Pinpoint the cell where the given text exists, returning its [x, y] midpoint coordinate. 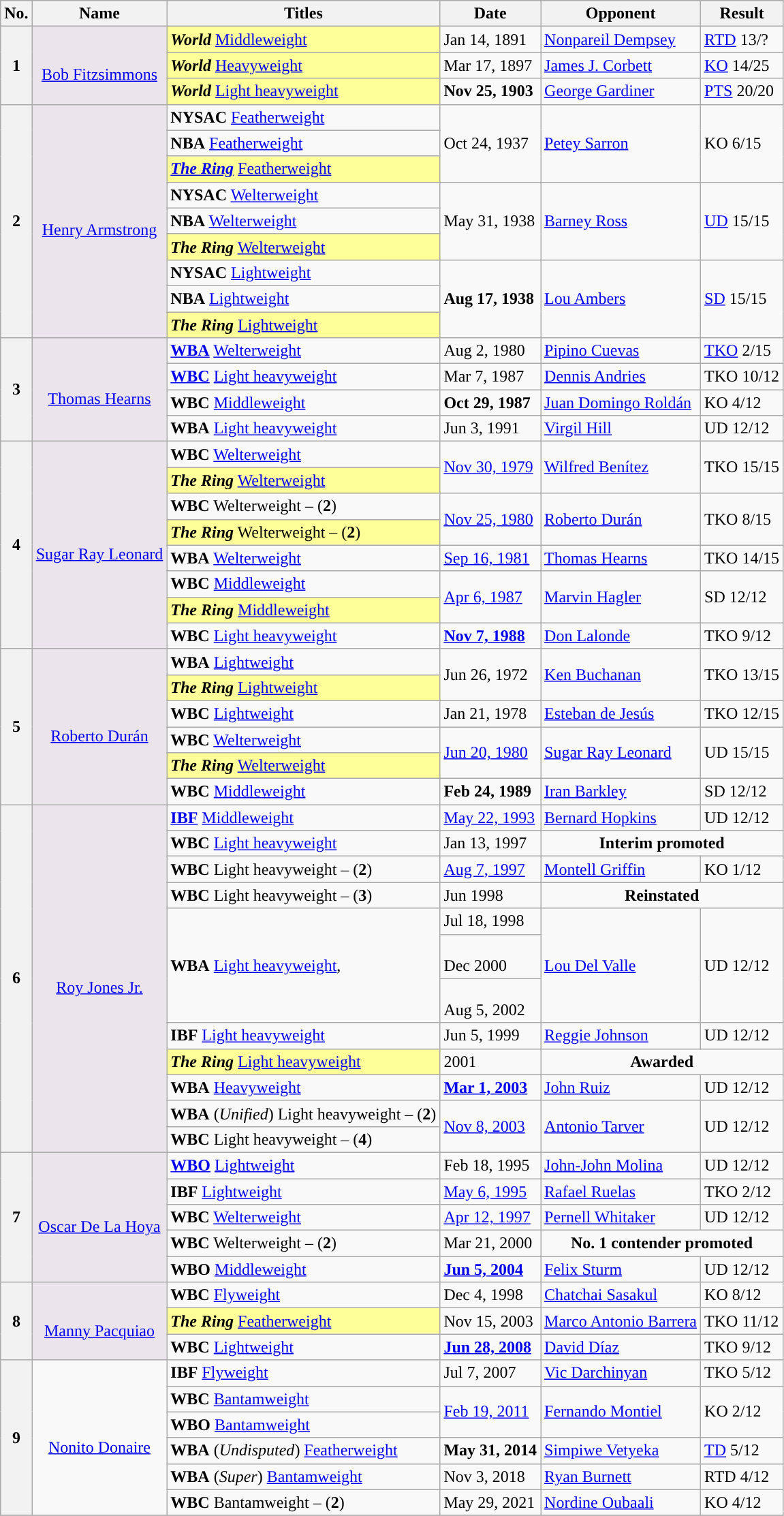
Mar 17, 1897 [490, 65]
TKO 2/15 [742, 351]
Jul 18, 1998 [490, 921]
KO 1/12 [742, 869]
Nonpareil Dempsey [621, 40]
World Light heavyweight [304, 91]
Ryan Burnett [621, 1476]
WBO Lightweight [304, 1165]
Mar 1, 2003 [490, 1087]
KO 2/12 [742, 1412]
4 [16, 545]
Don Lalonde [621, 636]
May 29, 2021 [490, 1502]
TKO 11/12 [742, 1321]
Ken Buchanan [621, 675]
Henry Armstrong [99, 221]
Chatchai Sasakul [621, 1295]
Jun 26, 1972 [490, 675]
3 [16, 390]
Esteban de Jesús [621, 713]
Bob Fitzsimmons [99, 65]
Roy Jones Jr. [99, 978]
WBA (Unified) Light heavyweight – (2) [304, 1113]
7 [16, 1217]
Rafael Ruelas [621, 1192]
Juan Domingo Roldán [621, 403]
NBA Featherweight [304, 143]
Petey Sarron [621, 143]
TKO 13/15 [742, 675]
Barney Ross [621, 221]
Iran Barkley [621, 792]
The Ring Light heavyweight [304, 1062]
Wilfred Benítez [621, 467]
Result [742, 14]
KO 8/12 [742, 1295]
WBC Bantamweight [304, 1399]
Oct 29, 1987 [490, 403]
Jan 14, 1891 [490, 40]
Opponent [621, 14]
Nov 25, 1903 [490, 91]
Dec 4, 1998 [490, 1295]
Dennis Andries [621, 377]
WBC Light heavyweight – (4) [304, 1139]
Nov 15, 2003 [490, 1321]
David Díaz [621, 1347]
2001 [490, 1062]
PTS 20/20 [742, 91]
Antonio Tarver [621, 1126]
The Ring Welterweight – (2) [304, 532]
NBA Welterweight [304, 221]
WBO Middleweight [304, 1269]
Nov 7, 1988 [490, 636]
Oct 24, 1937 [490, 143]
Mar 7, 1987 [490, 377]
Lou Ambers [621, 298]
World Middleweight [304, 40]
George Gardiner [621, 91]
Name [99, 14]
Jan 13, 1997 [490, 844]
RTD 4/12 [742, 1476]
Titles [304, 14]
TD 5/12 [742, 1451]
Montell Griffin [621, 869]
Jun 1998 [490, 895]
TKO 5/12 [742, 1373]
Nonito Donaire [99, 1438]
WBC Light heavyweight – (3) [304, 895]
Aug 2, 1980 [490, 351]
KO 6/15 [742, 143]
World Heavyweight [304, 65]
Nov 8, 2003 [490, 1126]
Marco Antonio Barrera [621, 1321]
Simpiwe Vetyeka [621, 1451]
Apr 6, 1987 [490, 597]
Nov 30, 1979 [490, 467]
Mar 21, 2000 [490, 1243]
Manny Pacquiao [99, 1321]
WBA Heavyweight [304, 1087]
WBC Light heavyweight – (2) [304, 869]
TKO 14/15 [742, 558]
Jun 20, 1980 [490, 752]
No. 1 contender promoted [662, 1243]
John-John Molina [621, 1165]
Vic Darchinyan [621, 1373]
Aug 5, 2002 [490, 1000]
WBA Light heavyweight, [304, 965]
Felix Sturm [621, 1269]
SD 15/15 [742, 298]
The Ring Middleweight [304, 610]
Bernard Hopkins [621, 818]
No. [16, 14]
6 [16, 978]
WBC Flyweight [304, 1295]
Nordine Oubaali [621, 1502]
Pipino Cuevas [621, 351]
WBA (Super) Bantamweight [304, 1476]
Pernell Whitaker [621, 1218]
Aug 17, 1938 [490, 298]
Jan 21, 1978 [490, 713]
5 [16, 726]
May 6, 1995 [490, 1192]
IBF Middleweight [304, 818]
Jun 3, 1991 [490, 429]
WBA Lightweight [304, 662]
May 31, 2014 [490, 1451]
Lou Del Valle [621, 965]
Nov 3, 2018 [490, 1476]
Jun 5, 1999 [490, 1036]
May 22, 1993 [490, 818]
KO 14/25 [742, 65]
Jun 5, 2004 [490, 1269]
WBA Light heavyweight [304, 429]
Feb 19, 2011 [490, 1412]
Reinstated [662, 895]
2 [16, 221]
May 31, 1938 [490, 221]
Oscar De La Hoya [99, 1217]
IBF Flyweight [304, 1373]
WBO Bantamweight [304, 1425]
TKO 8/15 [742, 519]
IBF Lightweight [304, 1192]
9 [16, 1438]
Interim promoted [662, 844]
Date [490, 14]
WBC Bantamweight – (2) [304, 1502]
TKO 12/15 [742, 713]
Aug 7, 1997 [490, 869]
TKO 10/12 [742, 377]
Sep 16, 1981 [490, 558]
NBA Lightweight [304, 298]
John Ruiz [621, 1087]
Virgil Hill [621, 429]
Awarded [662, 1062]
Jun 28, 2008 [490, 1347]
TKO 2/12 [742, 1192]
8 [16, 1321]
1 [16, 65]
TKO 15/15 [742, 467]
Marvin Hagler [621, 597]
RTD 13/? [742, 40]
Apr 12, 1997 [490, 1218]
Reggie Johnson [621, 1036]
Nov 25, 1980 [490, 519]
Feb 24, 1989 [490, 792]
WBA (Undisputed) Featherweight [304, 1451]
Dec 2000 [490, 957]
NYSAC Lightweight [304, 273]
Feb 18, 1995 [490, 1165]
Jul 7, 2007 [490, 1373]
NYSAC Welterweight [304, 195]
Fernando Montiel [621, 1412]
James J. Corbett [621, 65]
IBF Light heavyweight [304, 1036]
NYSAC Featherweight [304, 117]
